Return the [X, Y] coordinate for the center point of the cell that contains the specified text.  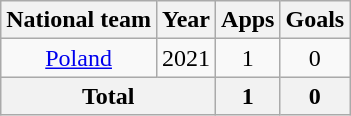
Year [186, 20]
Apps [248, 20]
Poland [79, 58]
National team [79, 20]
Total [108, 96]
Goals [315, 20]
2021 [186, 58]
